Capture the cell that displays the provided text and extract its (X, Y) central coordinate. 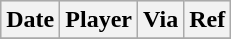
Ref (208, 20)
Date (30, 20)
Player (99, 20)
Via (160, 20)
